Find where the given text appears and provide that cell's center as (x, y) coordinate. 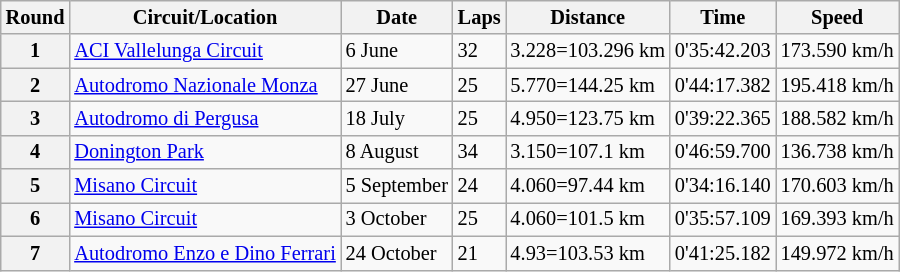
0'46:59.700 (723, 152)
6 (36, 219)
0'35:57.109 (723, 219)
18 July (397, 118)
149.972 km/h (838, 253)
21 (480, 253)
3.228=103.296 km (588, 51)
5.770=144.25 km (588, 85)
27 June (397, 85)
5 (36, 186)
Speed (838, 17)
Autodromo Enzo e Dino Ferrari (204, 253)
188.582 km/h (838, 118)
0'34:16.140 (723, 186)
Laps (480, 17)
4.93=103.53 km (588, 253)
Donington Park (204, 152)
4 (36, 152)
3 October (397, 219)
169.393 km/h (838, 219)
173.590 km/h (838, 51)
195.418 km/h (838, 85)
34 (480, 152)
2 (36, 85)
0'44:17.382 (723, 85)
Time (723, 17)
4.060=101.5 km (588, 219)
Autodromo Nazionale Monza (204, 85)
3.150=107.1 km (588, 152)
24 October (397, 253)
Round (36, 17)
8 August (397, 152)
24 (480, 186)
7 (36, 253)
0'39:22.365 (723, 118)
5 September (397, 186)
4.950=123.75 km (588, 118)
4.060=97.44 km (588, 186)
3 (36, 118)
Date (397, 17)
Circuit/Location (204, 17)
Autodromo di Pergusa (204, 118)
ACI Vallelunga Circuit (204, 51)
32 (480, 51)
0'41:25.182 (723, 253)
170.603 km/h (838, 186)
6 June (397, 51)
0'35:42.203 (723, 51)
Distance (588, 17)
1 (36, 51)
136.738 km/h (838, 152)
